Return the [x, y] coordinate for the center point of the cell that contains the specified text.  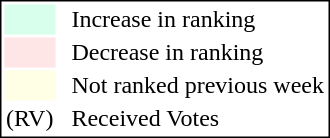
Increase in ranking [198, 19]
Not ranked previous week [198, 85]
(RV) [29, 119]
Received Votes [198, 119]
Decrease in ranking [198, 53]
